From the cell containing the given text, extract its center point as [X, Y] coordinate. 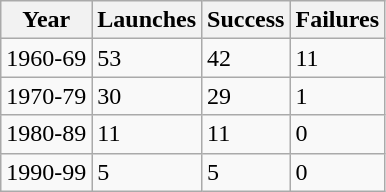
1970-79 [46, 96]
Year [46, 20]
Success [246, 20]
Failures [338, 20]
29 [246, 96]
Launches [147, 20]
1960-69 [46, 58]
1990-99 [46, 172]
1 [338, 96]
53 [147, 58]
42 [246, 58]
30 [147, 96]
1980-89 [46, 134]
